Scan for the cell matching the given text and deliver its (x, y) coordinate at center. 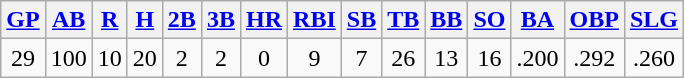
RBI (315, 20)
TB (404, 20)
AB (68, 20)
HR (264, 20)
20 (144, 58)
2B (182, 20)
16 (490, 58)
29 (23, 58)
0 (264, 58)
R (110, 20)
SLG (654, 20)
3B (220, 20)
26 (404, 58)
.200 (538, 58)
BB (446, 20)
100 (68, 58)
.260 (654, 58)
.292 (594, 58)
BA (538, 20)
7 (361, 58)
SO (490, 20)
9 (315, 58)
GP (23, 20)
H (144, 20)
SB (361, 20)
10 (110, 58)
OBP (594, 20)
13 (446, 58)
